For the text-containing cell, return its midpoint in [X, Y] coordinate format. 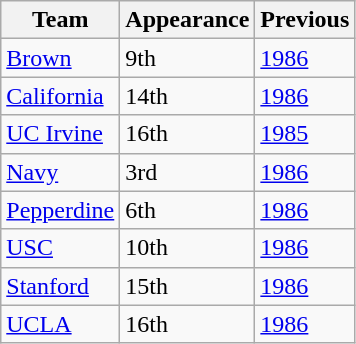
UC Irvine [60, 134]
14th [188, 96]
USC [60, 248]
10th [188, 248]
Stanford [60, 286]
Team [60, 20]
6th [188, 210]
UCLA [60, 324]
California [60, 96]
Pepperdine [60, 210]
9th [188, 58]
Previous [305, 20]
15th [188, 286]
Brown [60, 58]
Navy [60, 172]
1985 [305, 134]
3rd [188, 172]
Appearance [188, 20]
